Scan for the cell matching the given text and deliver its (X, Y) coordinate at center. 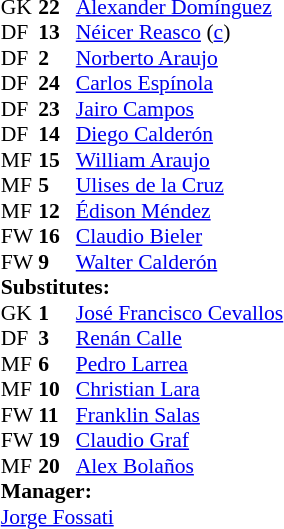
Renán Calle (180, 339)
2 (57, 58)
Norberto Araujo (180, 58)
Jairo Campos (180, 109)
Carlos Espínola (180, 83)
14 (57, 135)
16 (57, 237)
13 (57, 33)
Néicer Reasco (c) (180, 33)
10 (57, 389)
3 (57, 339)
11 (57, 415)
Ulises de la Cruz (180, 185)
24 (57, 83)
20 (57, 466)
Walter Calderón (180, 262)
Franklin Salas (180, 415)
5 (57, 185)
Substitutes: (142, 287)
9 (57, 262)
Alex Bolaños (180, 466)
Claudio Graf (180, 441)
Claudio Bieler (180, 237)
6 (57, 364)
Diego Calderón (180, 135)
12 (57, 211)
William Araujo (180, 160)
Christian Lara (180, 389)
José Francisco Cevallos (180, 313)
19 (57, 441)
1 (57, 313)
Pedro Larrea (180, 364)
Manager: (142, 491)
15 (57, 160)
23 (57, 109)
GK (20, 313)
Édison Méndez (180, 211)
